For the text-containing cell, return its midpoint in (X, Y) coordinate format. 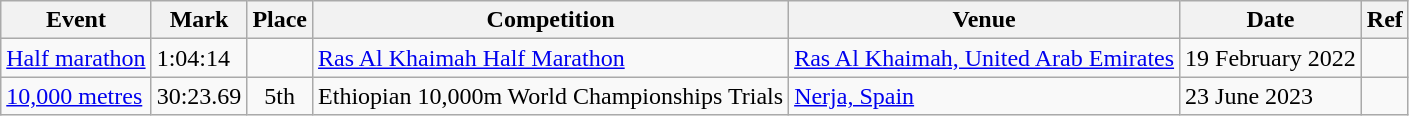
Ras Al Khaimah Half Marathon (551, 58)
Half marathon (76, 58)
Ref (1384, 20)
10,000 metres (76, 96)
23 June 2023 (1271, 96)
Ethiopian 10,000m World Championships Trials (551, 96)
5th (280, 96)
Ras Al Khaimah, United Arab Emirates (984, 58)
1:04:14 (199, 58)
Date (1271, 20)
Mark (199, 20)
19 February 2022 (1271, 58)
30:23.69 (199, 96)
Venue (984, 20)
Event (76, 20)
Nerja, Spain (984, 96)
Place (280, 20)
Competition (551, 20)
